Scan for the cell matching the given text and deliver its (X, Y) coordinate at center. 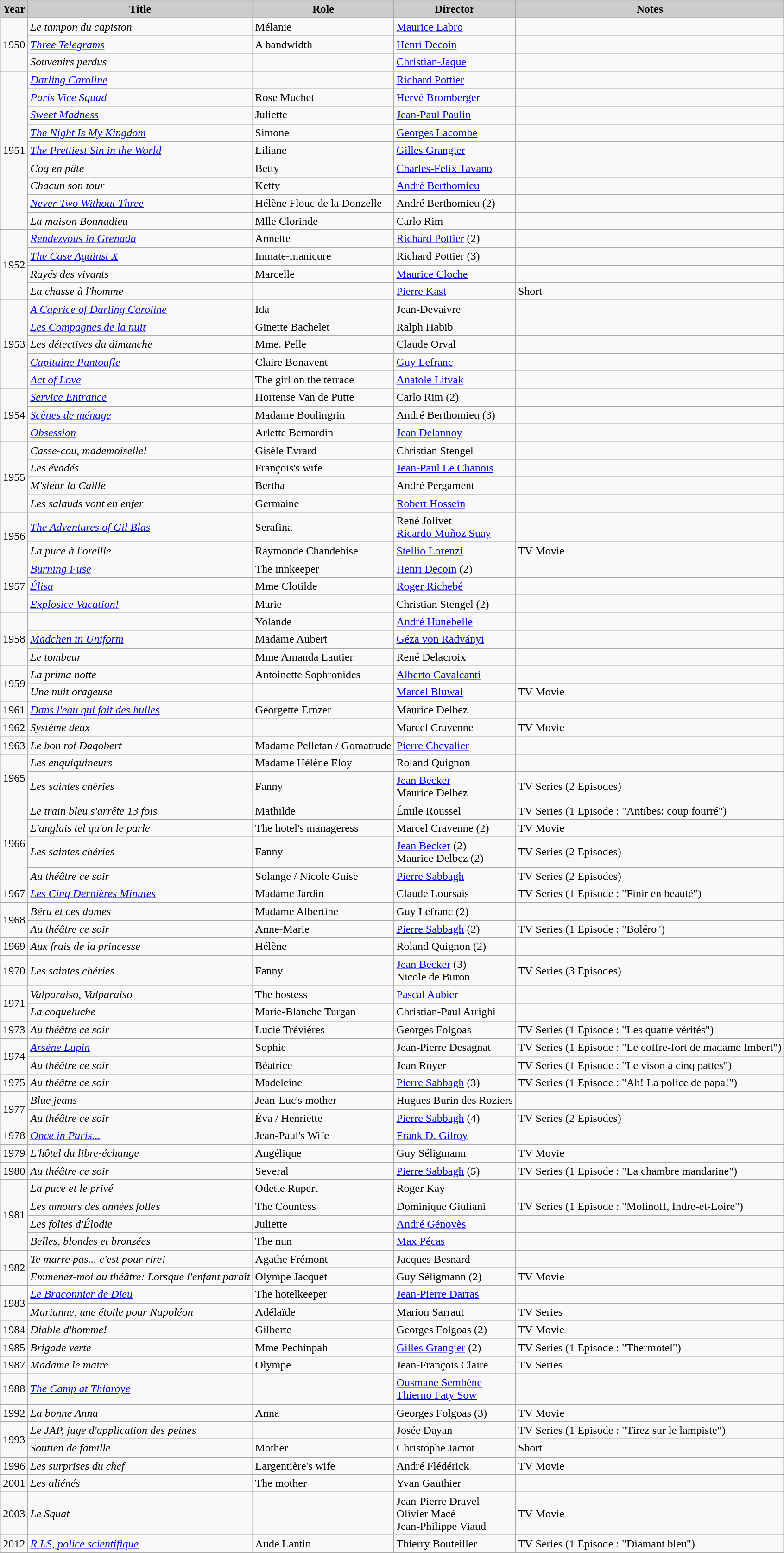
Les détectives du dimanche (140, 344)
Mlle Clorinde (323, 221)
Pierre Sabbagh (455, 876)
Guy Lefranc (455, 362)
1973 (14, 1030)
TV Series (1 Episode : "La chambre mandarine") (650, 1171)
Les amours des années folles (140, 1206)
Valparaiso, Valparaiso (140, 994)
Marion Sarraut (455, 1312)
Pascal Aubier (455, 994)
La chasse à l'homme (140, 292)
1959 (14, 683)
1967 (14, 894)
Guy Séligmann (455, 1153)
1974 (14, 1056)
Jean-Paul Paulin (455, 115)
Ousmane Sembène Thierno Faty Sow (455, 1389)
Jacques Besnard (455, 1259)
André Flédérick (455, 1466)
Jean Royer (455, 1065)
Mother (323, 1448)
Casse-cou, mademoiselle! (140, 450)
Jean-Devaivre (455, 309)
René Jolivet Ricardo Muñoz Suay (455, 528)
Arsène Lupin (140, 1047)
Chacun son tour (140, 185)
Brigade verte (140, 1347)
Anatole Litvak (455, 380)
Madame Hélène Eloy (323, 763)
Le JAP, juge d'application des peines (140, 1431)
La bonne Anna (140, 1413)
The Case Against X (140, 256)
Jean-Pierre Darras (455, 1294)
1966 (14, 844)
Richard Pottier (2) (455, 239)
Jean Becker (2) Maurice Delbez (2) (455, 852)
The Countess (323, 1206)
Christian-Paul Arrighi (455, 1012)
Ketty (323, 185)
Explosice Vacation! (140, 604)
Mathilde (323, 811)
The hotelkeeper (323, 1294)
The Prettiest Sin in the World (140, 150)
1963 (14, 745)
Marianne, une étoile pour Napoléon (140, 1312)
Title (140, 9)
Marcel Bluwal (455, 692)
Carlo Rim (2) (455, 397)
Claire Bonavent (323, 362)
Le Braconnier de Dieu (140, 1294)
The Adventures of Gil Blas (140, 528)
1983 (14, 1303)
Year (14, 9)
1970 (14, 971)
Aude Lantin (323, 1544)
Madame Jardin (323, 894)
2001 (14, 1483)
Les Cinq Dernières Minutes (140, 894)
Robert Hossein (455, 503)
Dominique Giuliani (455, 1206)
André Génovès (455, 1224)
Sweet Madness (140, 115)
1992 (14, 1413)
Marie-Blanche Turgan (323, 1012)
Sophie (323, 1047)
1978 (14, 1136)
The Camp at Thiaroye (140, 1389)
1984 (14, 1330)
Georges Folgoas (455, 1030)
TV Series (1 Episode : "Les quatre vérités") (650, 1030)
Annette (323, 239)
Diable d'homme! (140, 1330)
1985 (14, 1347)
Christian Stengel (2) (455, 604)
André Berthomieu (455, 185)
TV Series (3 Episodes) (650, 971)
TV Series (1 Episode : "Finir en beauté") (650, 894)
Georgette Ernzer (323, 710)
La maison Bonnadieu (140, 221)
Maurice Labro (455, 27)
Jean-Luc's mother (323, 1100)
Ginette Bachelet (323, 327)
Role (323, 9)
Mme. Pelle (323, 344)
Les évadés (140, 468)
The hotel's manageress (323, 828)
Claude Orval (455, 344)
Mädchen in Uniform (140, 639)
Rose Muchet (323, 97)
1950 (14, 45)
Le tombeur (140, 657)
Éva / Henriette (323, 1118)
Richard Pottier (455, 80)
Pierre Kast (455, 292)
Mme Clotilde (323, 586)
1951 (14, 150)
1988 (14, 1389)
1962 (14, 727)
TV Series (1 Episode : "Le vison à cinq pattes") (650, 1065)
Roland Quignon (2) (455, 947)
Josée Dayan (455, 1431)
Une nuit orageuse (140, 692)
André Hunebelle (455, 622)
The hostess (323, 994)
1980 (14, 1171)
Dans l'eau qui fait des bulles (140, 710)
Madame le maire (140, 1365)
Jean Becker (3) Nicole de Buron (455, 971)
1982 (14, 1268)
1971 (14, 1003)
1952 (14, 265)
Gilles Grangier (455, 150)
Alberto Cavalcanti (455, 675)
Henri Decoin (2) (455, 569)
Georges Folgoas (2) (455, 1330)
Hélène Flouc de la Donzelle (323, 203)
1968 (14, 920)
Charles-Félix Tavano (455, 168)
Roger Kay (455, 1189)
Madame Pelletan / Gomatrude (323, 745)
Guy Séligmann (2) (455, 1277)
Stellio Lorenzi (455, 551)
André Berthomieu (2) (455, 203)
Director (455, 9)
1969 (14, 947)
Mme Pechinpah (323, 1347)
Solange / Nicole Guise (323, 876)
André Pergament (455, 485)
Pierre Sabbagh (4) (455, 1118)
Madame Boulingrin (323, 415)
Pierre Chevalier (455, 745)
Olympe Jacquet (323, 1277)
Marcel Cravenne (2) (455, 828)
1993 (14, 1439)
Christophe Jacrot (455, 1448)
Georges Lacombe (455, 133)
Jean Delannoy (455, 433)
Ida (323, 309)
La coqueluche (140, 1012)
Soutien de famille (140, 1448)
The mother (323, 1483)
Les enquiquineurs (140, 763)
Les surprises du chef (140, 1466)
Maurice Delbez (455, 710)
Frank D. Gilroy (455, 1136)
A bandwidth (323, 45)
1979 (14, 1153)
L'anglais tel qu'on le parle (140, 828)
Marie (323, 604)
Lucie Trévières (323, 1030)
Jean-Paul Le Chanois (455, 468)
1987 (14, 1365)
Emmenez-moi au théâtre: Lorsque l'enfant paraît (140, 1277)
François's wife (323, 468)
The Night Is My Kingdom (140, 133)
Paris Vice Squad (140, 97)
Aux frais de la princesse (140, 947)
Blue jeans (140, 1100)
Pierre Sabbagh (3) (455, 1082)
A Caprice of Darling Caroline (140, 309)
Belles, blondes et bronzées (140, 1241)
1975 (14, 1082)
Darling Caroline (140, 80)
Capitaine Pantoufle (140, 362)
Claude Loursais (455, 894)
Marcelle (323, 274)
TV Series (1 Episode : "Antibes: coup fourré") (650, 811)
Richard Pottier (3) (455, 256)
1981 (14, 1215)
Agathe Frémont (323, 1259)
Anna (323, 1413)
Pierre Sabbagh (2) (455, 929)
Serafina (323, 528)
Ralph Habib (455, 327)
TV Series (1 Episode : "Ah! La police de papa!") (650, 1082)
Mélanie (323, 27)
Inmate-manicure (323, 256)
Jean Becker Maurice Delbez (455, 786)
TV Series (1 Episode : "Molinoff, Indre-et-Loire") (650, 1206)
Henri Decoin (455, 45)
Le tampon du capiston (140, 27)
1954 (14, 415)
Hervé Bromberger (455, 97)
TV Series (1 Episode : "Thermotel") (650, 1347)
Once in Paris... (140, 1136)
Pierre Sabbagh (5) (455, 1171)
1996 (14, 1466)
La prima notte (140, 675)
Maurice Cloche (455, 274)
Système deux (140, 727)
Roger Richebé (455, 586)
Hugues Burin des Roziers (455, 1100)
TV Series (1 Episode : "Tirez sur le lampiste") (650, 1431)
Liliane (323, 150)
TV Series (1 Episode : "Le coffre-fort de madame Imbert") (650, 1047)
Gilles Grangier (2) (455, 1347)
Several (323, 1171)
Act of Love (140, 380)
Adélaïde (323, 1312)
Jean-Pierre Desagnat (455, 1047)
R.I.S, police scientifique (140, 1544)
Scènes de ménage (140, 415)
Hortense Van de Putte (323, 397)
La puce à l'oreille (140, 551)
TV Series (1 Episode : "Boléro") (650, 929)
Gilberte (323, 1330)
Géza von Radványi (455, 639)
Simone (323, 133)
Germaine (323, 503)
Coq en pâte (140, 168)
Jean-François Claire (455, 1365)
Carlo Rim (455, 221)
Christian-Jaque (455, 62)
Obsession (140, 433)
Marcel Cravenne (455, 727)
Notes (650, 9)
Olympe (323, 1365)
Les folies d'Élodie (140, 1224)
Thierry Bouteiller (455, 1544)
Angélique (323, 1153)
Le train bleu s'arrête 13 fois (140, 811)
TV Series (1 Episode : "Diamant bleu") (650, 1544)
1977 (14, 1109)
Never Two Without Three (140, 203)
2012 (14, 1544)
Madeleine (323, 1082)
1965 (14, 778)
Georges Folgoas (3) (455, 1413)
Three Telegrams (140, 45)
Guy Lefranc (2) (455, 911)
1953 (14, 344)
Rayés des vivants (140, 274)
Odette Rupert (323, 1189)
Béru et ces dames (140, 911)
The nun (323, 1241)
Yolande (323, 622)
Gisèle Evrard (323, 450)
Raymonde Chandebise (323, 551)
Les Compagnes de la nuit (140, 327)
Jean-Pierre Dravel Olivier Macé Jean-Philippe Viaud (455, 1514)
Les aliénés (140, 1483)
Madame Aubert (323, 639)
Souvenirs perdus (140, 62)
2003 (14, 1514)
Service Entrance (140, 397)
The girl on the terrace (323, 380)
L'hôtel du libre-échange (140, 1153)
Le bon roi Dagobert (140, 745)
Béatrice (323, 1065)
1958 (14, 639)
Te marre pas... c'est pour rire! (140, 1259)
The innkeeper (323, 569)
Bertha (323, 485)
Largentière's wife (323, 1466)
1955 (14, 477)
Anne-Marie (323, 929)
La puce et le privé (140, 1189)
Émile Roussel (455, 811)
M'sieur la Caille (140, 485)
Les salauds vont en enfer (140, 503)
Roland Quignon (455, 763)
1956 (14, 536)
Jean-Paul's Wife (323, 1136)
1957 (14, 586)
Le Squat (140, 1514)
Madame Albertine (323, 911)
André Berthomieu (3) (455, 415)
Arlette Bernardin (323, 433)
Antoinette Sophronides (323, 675)
1961 (14, 710)
Max Pécas (455, 1241)
Rendezvous in Grenada (140, 239)
Mme Amanda Lautier (323, 657)
Burning Fuse (140, 569)
Christian Stengel (455, 450)
Élisa (140, 586)
Yvan Gauthier (455, 1483)
René Delacroix (455, 657)
Hélène (323, 947)
Betty (323, 168)
